Capture the cell that displays the provided text and extract its [X, Y] central coordinate. 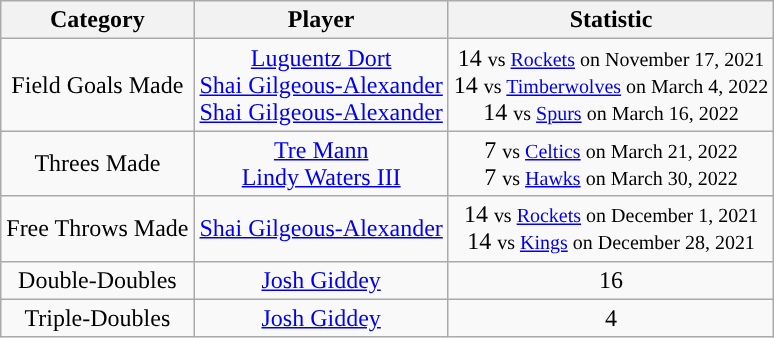
Statistic [610, 20]
Luguentz DortShai Gilgeous-AlexanderShai Gilgeous-Alexander [321, 85]
Category [98, 20]
Tre MannLindy Waters III [321, 164]
Field Goals Made [98, 85]
14 vs Rockets on December 1, 202114 vs Kings on December 28, 2021 [610, 228]
16 [610, 280]
7 vs Celtics on March 21, 20227 vs Hawks on March 30, 2022 [610, 164]
Triple-Doubles [98, 318]
Double-Doubles [98, 280]
Player [321, 20]
Shai Gilgeous-Alexander [321, 228]
Threes Made [98, 164]
Free Throws Made [98, 228]
14 vs Rockets on November 17, 202114 vs Timberwolves on March 4, 202214 vs Spurs on March 16, 2022 [610, 85]
4 [610, 318]
